Search for the cell housing the specified text and yield its [x, y] center coordinate. 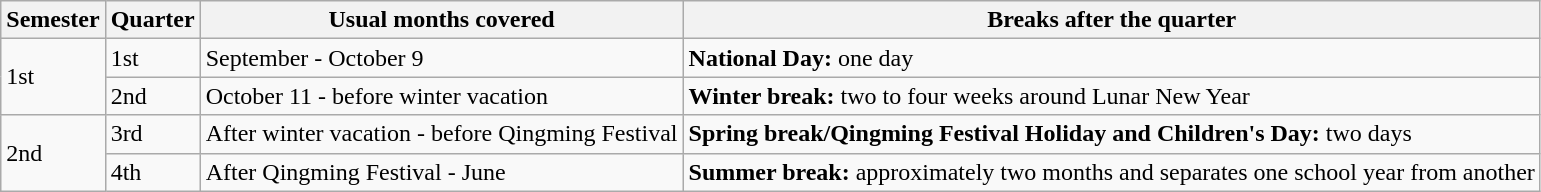
Semester [53, 20]
September - October 9 [442, 58]
October 11 - before winter vacation [442, 96]
National Day: one day [1112, 58]
Usual months covered [442, 20]
Quarter [152, 20]
Breaks after the quarter [1112, 20]
4th [152, 172]
Summer break: approximately two months and separates one school year from another [1112, 172]
Spring break/Qingming Festival Holiday and Children's Day: two days [1112, 134]
3rd [152, 134]
After winter vacation - before Qingming Festival [442, 134]
Winter break: two to four weeks around Lunar New Year [1112, 96]
After Qingming Festival - June [442, 172]
